Locate the cell with the specified text and output its (X, Y) center coordinate. 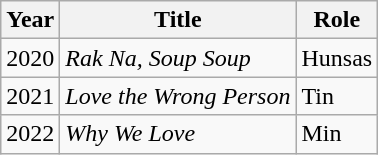
Hunsas (337, 58)
Year (30, 20)
Min (337, 134)
Why We Love (178, 134)
2021 (30, 96)
2022 (30, 134)
Role (337, 20)
Tin (337, 96)
2020 (30, 58)
Title (178, 20)
Love the Wrong Person (178, 96)
Rak Na, Soup Soup (178, 58)
